Return [X, Y] of the center of cell containing provided text 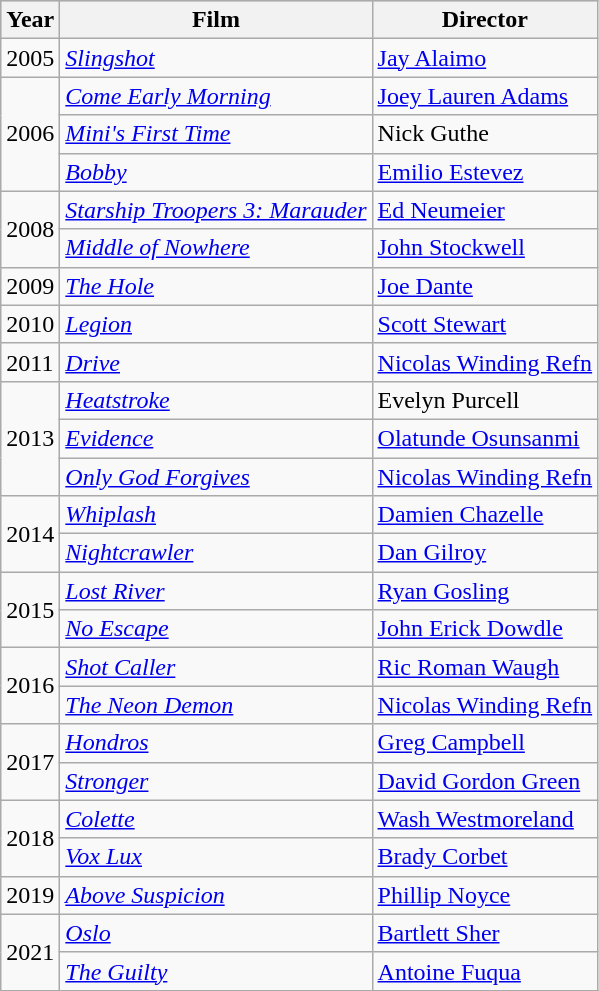
Dan Gilroy [485, 553]
Come Early Morning [216, 96]
Whiplash [216, 515]
Nick Guthe [485, 134]
2005 [30, 58]
2013 [30, 438]
Hondros [216, 743]
Lost River [216, 591]
John Stockwell [485, 248]
Ric Roman Waugh [485, 667]
Antoine Fuqua [485, 971]
Brady Corbet [485, 857]
The Hole [216, 286]
Starship Troopers 3: Marauder [216, 210]
2010 [30, 324]
The Guilty [216, 971]
2016 [30, 686]
Bartlett Sher [485, 933]
No Escape [216, 629]
Oslo [216, 933]
2009 [30, 286]
2015 [30, 610]
John Erick Dowdle [485, 629]
Damien Chazelle [485, 515]
Drive [216, 362]
2018 [30, 838]
Joe Dante [485, 286]
Bobby [216, 172]
Wash Westmoreland [485, 819]
Olatunde Osunsanmi [485, 438]
Above Suspicion [216, 895]
Nightcrawler [216, 553]
Heatstroke [216, 400]
2014 [30, 534]
Mini's First Time [216, 134]
2017 [30, 762]
Slingshot [216, 58]
Jay Alaimo [485, 58]
2019 [30, 895]
Vox Lux [216, 857]
2008 [30, 229]
Evidence [216, 438]
Phillip Noyce [485, 895]
Joey Lauren Adams [485, 96]
David Gordon Green [485, 781]
The Neon Demon [216, 705]
Colette [216, 819]
Ryan Gosling [485, 591]
2011 [30, 362]
Evelyn Purcell [485, 400]
Greg Campbell [485, 743]
Stronger [216, 781]
Legion [216, 324]
Director [485, 20]
2006 [30, 134]
Film [216, 20]
Ed Neumeier [485, 210]
2021 [30, 952]
Shot Caller [216, 667]
Emilio Estevez [485, 172]
Year [30, 20]
Only God Forgives [216, 477]
Scott Stewart [485, 324]
Middle of Nowhere [216, 248]
